Find where the given text appears and provide that cell's center as [x, y] coordinate. 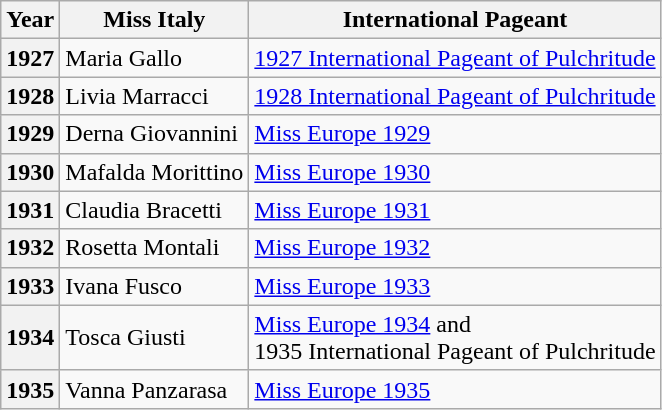
Miss Europe 1929 [455, 134]
Mafalda Morittino [154, 172]
Claudia Bracetti [154, 210]
Livia Marracci [154, 96]
1928 [30, 96]
Maria Gallo [154, 58]
Vanna Panzarasa [154, 389]
Derna Giovannini [154, 134]
Miss Europe 1933 [455, 286]
1928 International Pageant of Pulchritude [455, 96]
Miss Italy [154, 20]
Year [30, 20]
Miss Europe 1932 [455, 248]
Miss Europe 1931 [455, 210]
1933 [30, 286]
1927 [30, 58]
Miss Europe 1934 and1935 International Pageant of Pulchritude [455, 338]
International Pageant [455, 20]
Rosetta Montali [154, 248]
1932 [30, 248]
Miss Europe 1930 [455, 172]
1930 [30, 172]
Miss Europe 1935 [455, 389]
1927 International Pageant of Pulchritude [455, 58]
1931 [30, 210]
1934 [30, 338]
Tosca Giusti [154, 338]
Ivana Fusco [154, 286]
1929 [30, 134]
1935 [30, 389]
